Return the [x, y] coordinate for the center point of the cell that contains the specified text.  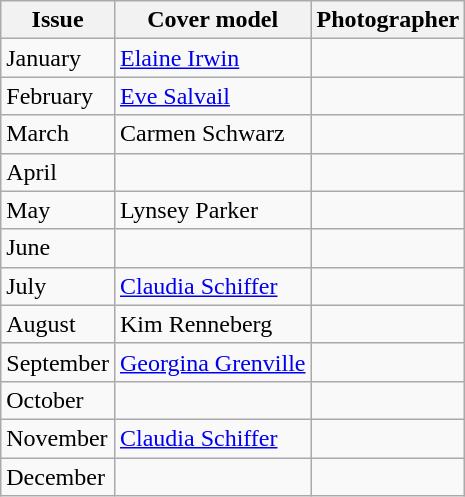
Lynsey Parker [212, 210]
Elaine Irwin [212, 58]
Photographer [388, 20]
September [58, 362]
July [58, 286]
August [58, 324]
Georgina Grenville [212, 362]
April [58, 172]
January [58, 58]
Cover model [212, 20]
November [58, 438]
Kim Renneberg [212, 324]
December [58, 477]
June [58, 248]
Carmen Schwarz [212, 134]
February [58, 96]
October [58, 400]
Eve Salvail [212, 96]
May [58, 210]
Issue [58, 20]
March [58, 134]
